Output the (x, y) coordinate of the center of the cell containing the given text.  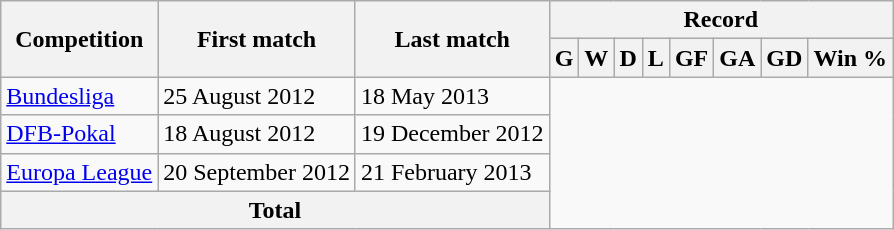
D (628, 58)
First match (257, 39)
DFB-Pokal (80, 134)
Competition (80, 39)
21 February 2013 (452, 172)
L (656, 58)
W (596, 58)
Win % (850, 58)
Last match (452, 39)
GF (691, 58)
18 August 2012 (257, 134)
Total (275, 210)
Record (720, 20)
G (564, 58)
GA (738, 58)
GD (784, 58)
19 December 2012 (452, 134)
Europa League (80, 172)
18 May 2013 (452, 96)
25 August 2012 (257, 96)
20 September 2012 (257, 172)
Bundesliga (80, 96)
